Capture the cell that displays the provided text and extract its [X, Y] central coordinate. 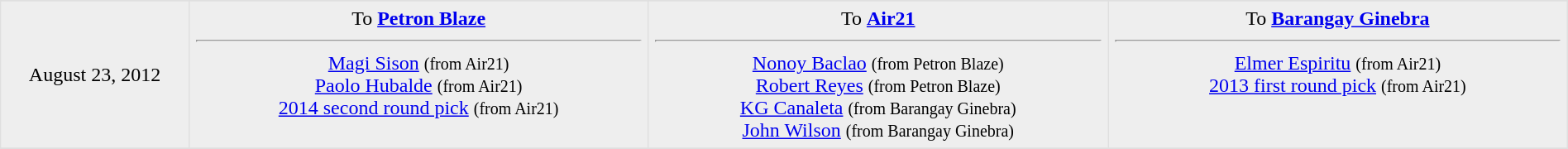
To Air21Nonoy Baclao (from Petron Blaze) Robert Reyes (from Petron Blaze) KG Canaleta (from Barangay Ginebra) John Wilson (from Barangay Ginebra) [878, 74]
To Petron BlazeMagi Sison (from Air21) Paolo Hubalde (from Air21) 2014 second round pick (from Air21) [418, 74]
To Barangay Ginebra Elmer Espiritu (from Air21) 2013 first round pick (from Air21) [1338, 74]
August 23, 2012 [95, 74]
